Capture the cell that displays the provided text and extract its (x, y) central coordinate. 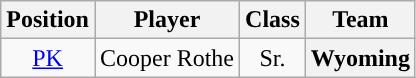
Position (48, 20)
Cooper Rothe (166, 58)
Sr. (273, 58)
PK (48, 58)
Wyoming (360, 58)
Player (166, 20)
Team (360, 20)
Class (273, 20)
